Return (x, y) of the center of cell containing provided text 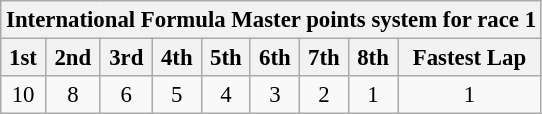
6th (274, 58)
Fastest Lap (470, 58)
6 (126, 95)
International Formula Master points system for race 1 (272, 20)
8th (372, 58)
10 (24, 95)
7th (324, 58)
3 (274, 95)
3rd (126, 58)
1st (24, 58)
2 (324, 95)
5 (176, 95)
5th (226, 58)
4 (226, 95)
4th (176, 58)
2nd (72, 58)
8 (72, 95)
